Pinpoint the cell where the given text exists, returning its (x, y) midpoint coordinate. 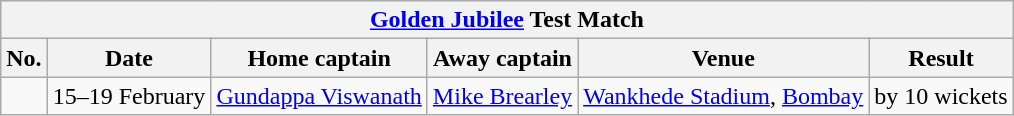
Away captain (502, 58)
Mike Brearley (502, 96)
Result (941, 58)
Golden Jubilee Test Match (507, 20)
15–19 February (129, 96)
Wankhede Stadium, Bombay (724, 96)
No. (24, 58)
Date (129, 58)
Home captain (319, 58)
Venue (724, 58)
by 10 wickets (941, 96)
Gundappa Viswanath (319, 96)
